Extract the (X, Y) coordinate from the center of the cell holding the provided text.  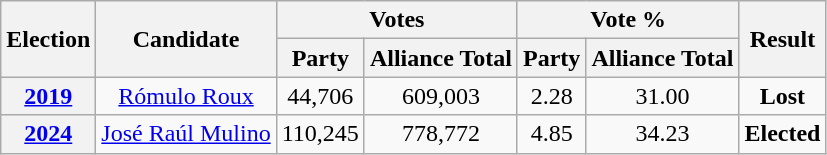
609,003 (440, 96)
Vote % (628, 20)
44,706 (320, 96)
110,245 (320, 134)
Elected (782, 134)
778,772 (440, 134)
José Raúl Mulino (186, 134)
2.28 (551, 96)
Lost (782, 96)
34.23 (662, 134)
2024 (48, 134)
2019 (48, 96)
Rómulo Roux (186, 96)
Candidate (186, 39)
31.00 (662, 96)
Votes (396, 20)
4.85 (551, 134)
Election (48, 39)
Result (782, 39)
